Return (X, Y) of the center of cell containing provided text 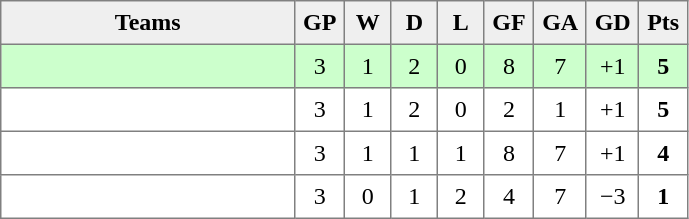
GP (320, 23)
GD (612, 23)
Teams (148, 23)
Pts (663, 23)
−3 (612, 197)
GF (509, 23)
D (414, 23)
L (461, 23)
GA (560, 23)
W (368, 23)
